Return (X, Y) of the center of cell containing provided text 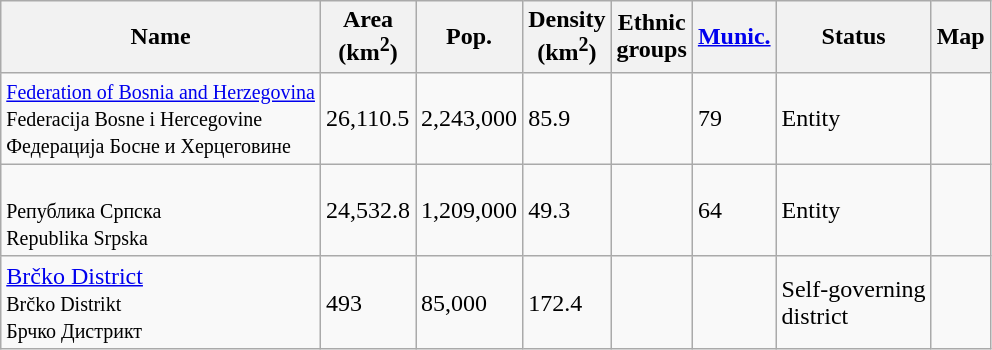
2,243,000 (470, 118)
Name (161, 37)
79 (734, 118)
Self-governingdistrict (854, 302)
Pop. (470, 37)
24,532.8 (368, 210)
Status (854, 37)
Ethnicgroups (652, 37)
172.4 (567, 302)
493 (368, 302)
64 (734, 210)
49.3 (567, 210)
Map (960, 37)
Brčko DistrictBrčko DistriktБрчко Дистрикт (161, 302)
Federation of Bosnia and HerzegovinaFederacija Bosne i HercegovineФедерација Босне и Херцеговине (161, 118)
Munic. (734, 37)
Area(km2) (368, 37)
Density(km2) (567, 37)
1,209,000 (470, 210)
85.9 (567, 118)
Република СрпскаRepublika Srpska (161, 210)
26,110.5 (368, 118)
85,000 (470, 302)
